Find where the given text appears and provide that cell's center as [X, Y] coordinate. 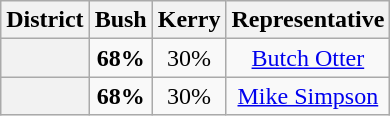
District [45, 20]
Kerry [189, 20]
Bush [120, 20]
Representative [308, 20]
Mike Simpson [308, 96]
Butch Otter [308, 58]
